From the cell containing the given text, extract its center point as [x, y] coordinate. 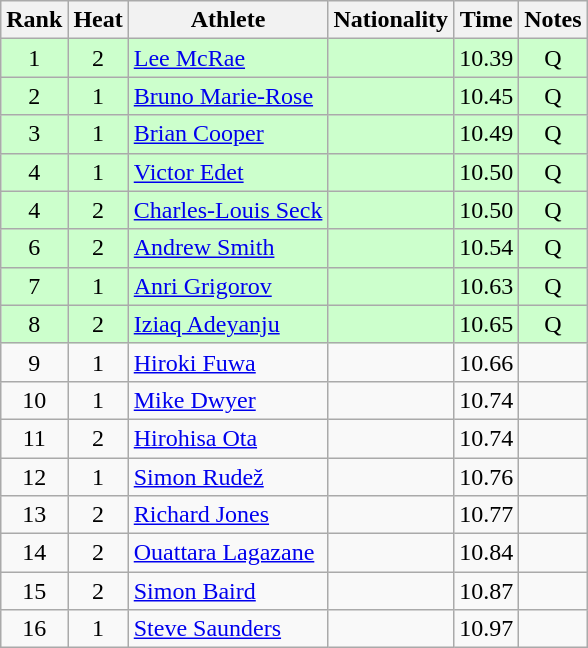
10.39 [486, 58]
10.66 [486, 362]
10.87 [486, 591]
6 [34, 248]
11 [34, 438]
10.76 [486, 477]
10.77 [486, 515]
10.97 [486, 629]
Heat [98, 20]
14 [34, 553]
7 [34, 286]
Victor Edet [228, 172]
Brian Cooper [228, 134]
8 [34, 324]
Ouattara Lagazane [228, 553]
Anri Grigorov [228, 286]
Iziaq Adeyanju [228, 324]
Richard Jones [228, 515]
10.63 [486, 286]
Notes [553, 20]
Hirohisa Ota [228, 438]
Simon Baird [228, 591]
10.49 [486, 134]
15 [34, 591]
Bruno Marie-Rose [228, 96]
16 [34, 629]
10 [34, 400]
Mike Dwyer [228, 400]
12 [34, 477]
10.54 [486, 248]
9 [34, 362]
10.45 [486, 96]
Andrew Smith [228, 248]
Hiroki Fuwa [228, 362]
Simon Rudež [228, 477]
3 [34, 134]
10.65 [486, 324]
13 [34, 515]
Steve Saunders [228, 629]
10.84 [486, 553]
Nationality [391, 20]
Lee McRae [228, 58]
Rank [34, 20]
Charles-Louis Seck [228, 210]
Athlete [228, 20]
Time [486, 20]
